Return the [x, y] coordinate for the center point of the cell that contains the specified text.  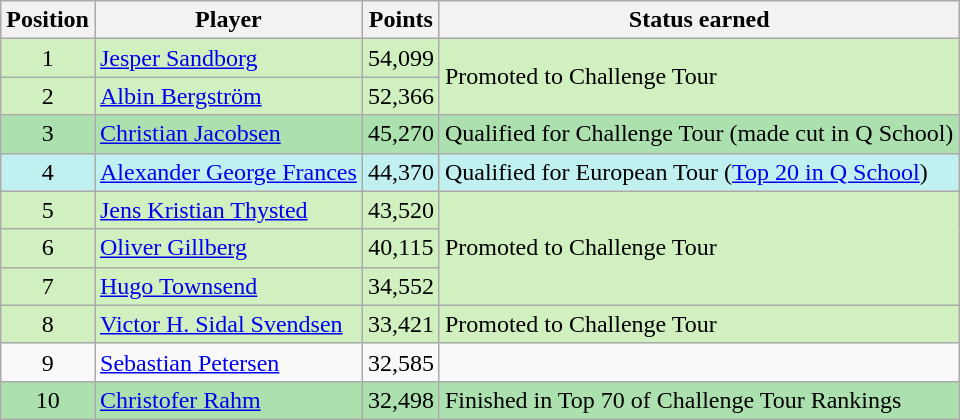
54,099 [400, 58]
Jens Kristian Thysted [228, 210]
45,270 [400, 134]
Victor H. Sidal Svendsen [228, 324]
Status earned [698, 20]
34,552 [400, 286]
43,520 [400, 210]
3 [48, 134]
Christofer Rahm [228, 400]
Qualified for European Tour (Top 20 in Q School) [698, 172]
Qualified for Challenge Tour (made cut in Q School) [698, 134]
Position [48, 20]
Points [400, 20]
5 [48, 210]
8 [48, 324]
Jesper Sandborg [228, 58]
Alexander George Frances [228, 172]
2 [48, 96]
Christian Jacobsen [228, 134]
Hugo Townsend [228, 286]
40,115 [400, 248]
10 [48, 400]
32,498 [400, 400]
Albin Bergström [228, 96]
32,585 [400, 362]
4 [48, 172]
7 [48, 286]
1 [48, 58]
44,370 [400, 172]
9 [48, 362]
Oliver Gillberg [228, 248]
Player [228, 20]
6 [48, 248]
Sebastian Petersen [228, 362]
33,421 [400, 324]
Finished in Top 70 of Challenge Tour Rankings [698, 400]
52,366 [400, 96]
